Detect which cell encompasses the target text, then output its [x, y] center coordinate. 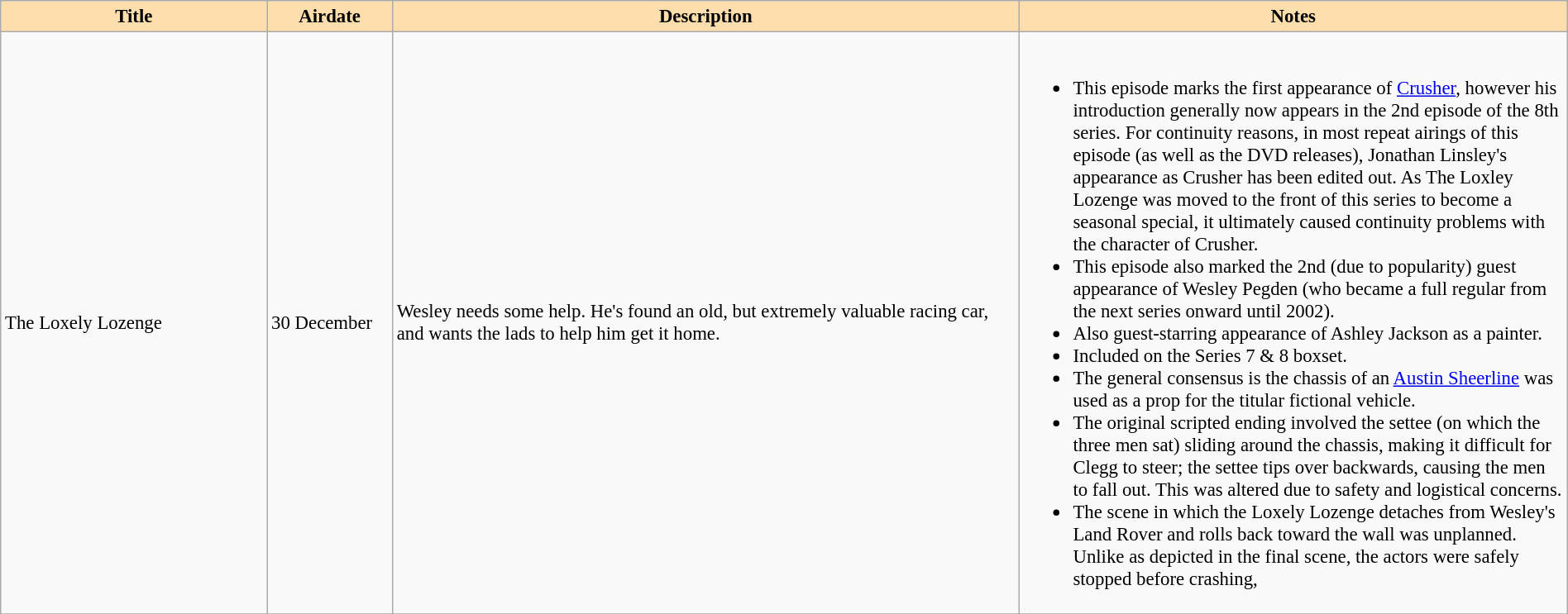
30 December [330, 323]
Description [705, 17]
Title [134, 17]
Wesley needs some help. He's found an old, but extremely valuable racing car, and wants the lads to help him get it home. [705, 323]
The Loxely Lozenge [134, 323]
Airdate [330, 17]
Notes [1293, 17]
